Return (X, Y) of the center of cell containing provided text 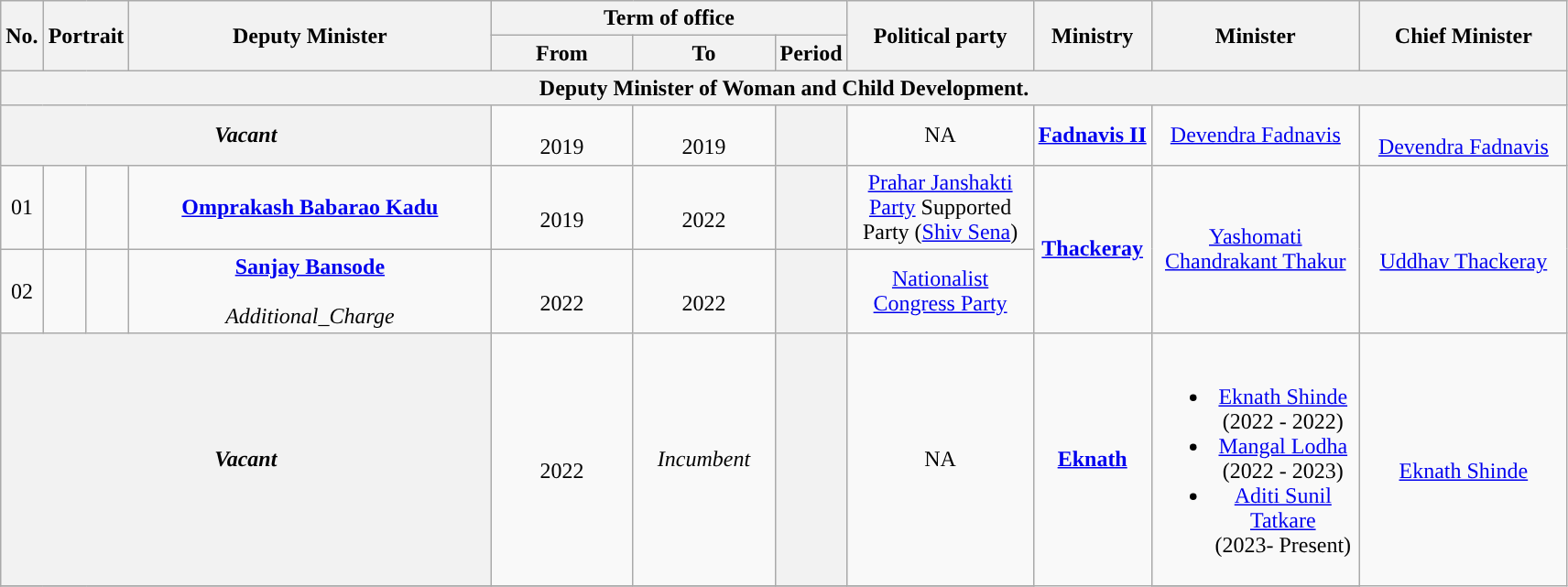
Fadnavis II (1092, 136)
Eknath (1092, 460)
Omprakash Babarao Kadu (310, 207)
01 (22, 207)
02 (22, 291)
Portrait (86, 36)
No. (22, 36)
To (703, 53)
Sanjay Bansode Additional_Charge (310, 291)
Term of office (669, 18)
Chief Minister (1464, 36)
Period (811, 53)
From (562, 53)
Incumbent (703, 460)
Prahar Janshakti Party Supported Party (Shiv Sena) (940, 207)
Minister (1255, 36)
Political party (940, 36)
Yashomati Chandrakant Thakur (1255, 249)
Eknath Shinde (1464, 460)
Nationalist Congress Party (940, 291)
Ministry (1092, 36)
Deputy Minister (310, 36)
Uddhav Thackeray (1464, 249)
Eknath Shinde(2022 - 2022)Mangal Lodha(2022 - 2023)Aditi Sunil Tatkare (2023- Present) (1255, 460)
Deputy Minister of Woman and Child Development. (784, 88)
Thackeray (1092, 249)
